Find where the given text appears and provide that cell's center as [X, Y] coordinate. 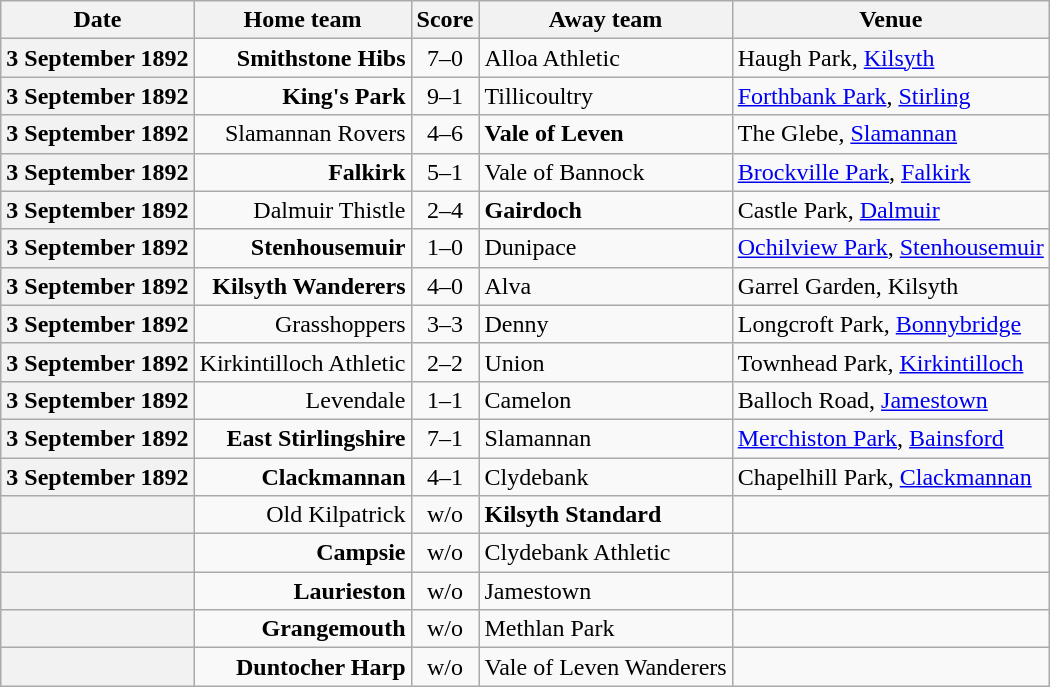
Away team [606, 20]
2–4 [445, 210]
Ochilview Park, Stenhousemuir [890, 248]
1–0 [445, 248]
Tillicoultry [606, 96]
Denny [606, 324]
Falkirk [302, 172]
Merchiston Park, Bainsford [890, 438]
Camelon [606, 400]
Gairdoch [606, 210]
Haugh Park, Kilsyth [890, 58]
Brockville Park, Falkirk [890, 172]
Laurieston [302, 591]
Old Kilpatrick [302, 515]
1–1 [445, 400]
Clackmannan [302, 477]
Alva [606, 286]
Grangemouth [302, 629]
Venue [890, 20]
King's Park [302, 96]
Clydebank [606, 477]
4–0 [445, 286]
Chapelhill Park, Clackmannan [890, 477]
3–3 [445, 324]
Stenhousemuir [302, 248]
Dalmuir Thistle [302, 210]
Jamestown [606, 591]
Duntocher Harp [302, 667]
Union [606, 362]
Clydebank Athletic [606, 553]
Date [98, 20]
Castle Park, Dalmuir [890, 210]
Slamannan [606, 438]
Slamannan Rovers [302, 134]
Garrel Garden, Kilsyth [890, 286]
Campsie [302, 553]
The Glebe, Slamannan [890, 134]
Vale of Bannock [606, 172]
Balloch Road, Jamestown [890, 400]
Score [445, 20]
Levendale [302, 400]
Forthbank Park, Stirling [890, 96]
4–6 [445, 134]
Kilsyth Wanderers [302, 286]
Kirkintilloch Athletic [302, 362]
Dunipace [606, 248]
Home team [302, 20]
9–1 [445, 96]
5–1 [445, 172]
Vale of Leven Wanderers [606, 667]
4–1 [445, 477]
Smithstone Hibs [302, 58]
East Stirlingshire [302, 438]
Longcroft Park, Bonnybridge [890, 324]
7–0 [445, 58]
Methlan Park [606, 629]
Townhead Park, Kirkintilloch [890, 362]
Grasshoppers [302, 324]
7–1 [445, 438]
Vale of Leven [606, 134]
Kilsyth Standard [606, 515]
Alloa Athletic [606, 58]
2–2 [445, 362]
